Pinpoint the cell where the given text exists, returning its [x, y] midpoint coordinate. 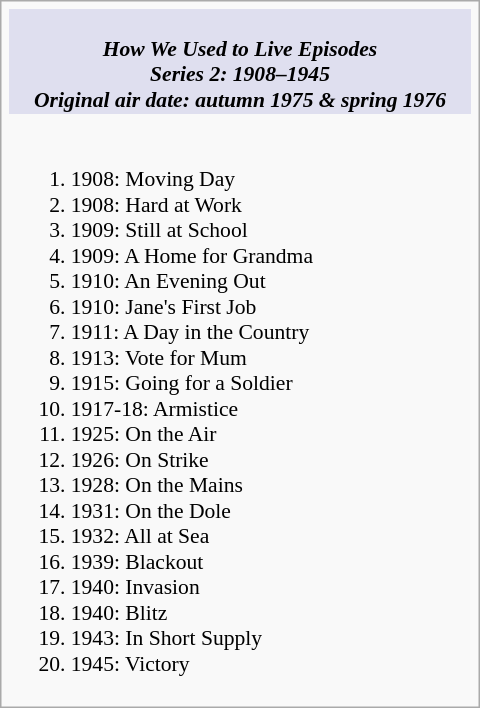
How We Used to Live EpisodesSeries 2: 1908–1945 Original air date: autumn 1975 & spring 1976 [240, 62]
